From the cell containing the given text, extract its center point as (X, Y) coordinate. 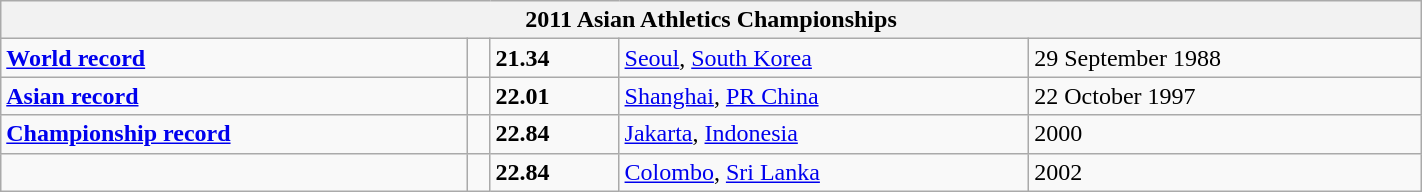
Jakarta, Indonesia (824, 134)
Asian record (234, 96)
2000 (1226, 134)
Shanghai, PR China (824, 96)
22 October 1997 (1226, 96)
22.01 (554, 96)
Colombo, Sri Lanka (824, 172)
Seoul, South Korea (824, 58)
2011 Asian Athletics Championships (711, 20)
2002 (1226, 172)
21.34 (554, 58)
29 September 1988 (1226, 58)
Championship record (234, 134)
World record (234, 58)
